Locate the cell with the specified text and output its [x, y] center coordinate. 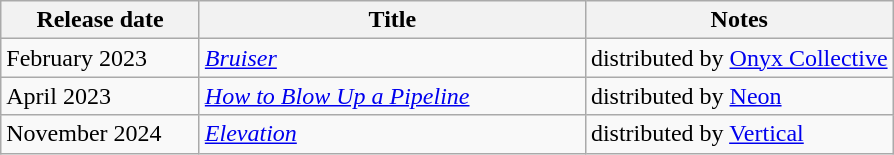
distributed by Onyx Collective [739, 58]
November 2024 [100, 134]
April 2023 [100, 96]
distributed by Neon [739, 96]
Notes [739, 20]
Elevation [392, 134]
Release date [100, 20]
distributed by Vertical [739, 134]
February 2023 [100, 58]
Bruiser [392, 58]
How to Blow Up a Pipeline [392, 96]
Title [392, 20]
